Detect which cell encompasses the target text, then output its [x, y] center coordinate. 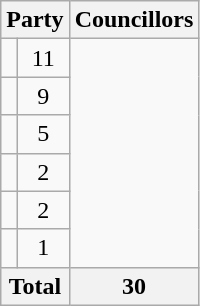
1 [43, 248]
11 [43, 58]
Party [35, 20]
30 [134, 286]
Councillors [134, 20]
9 [43, 96]
Total [35, 286]
5 [43, 134]
